Provide the [X, Y] coordinate of the cell's center where the given text is located.  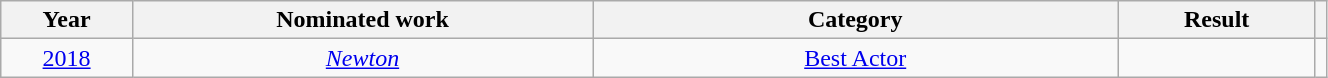
Newton [362, 58]
Nominated work [362, 20]
Result [1216, 20]
2018 [67, 58]
Year [67, 20]
Best Actor [856, 58]
Category [856, 20]
